For the text-containing cell, return its midpoint in (X, Y) coordinate format. 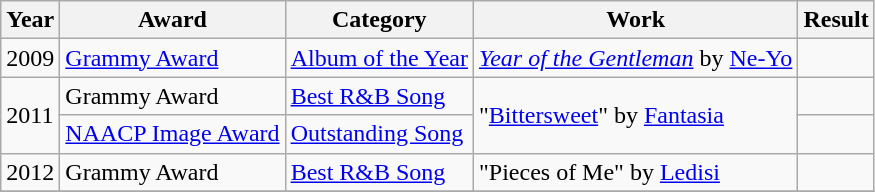
2012 (30, 172)
2009 (30, 58)
Work (635, 20)
Year (30, 20)
"Bittersweet" by Fantasia (635, 115)
2011 (30, 115)
Outstanding Song (379, 134)
Award (172, 20)
Year of the Gentleman by Ne-Yo (635, 58)
Album of the Year (379, 58)
Result (836, 20)
NAACP Image Award (172, 134)
"Pieces of Me" by Ledisi (635, 172)
Category (379, 20)
